Return (X, Y) of the center of cell containing provided text 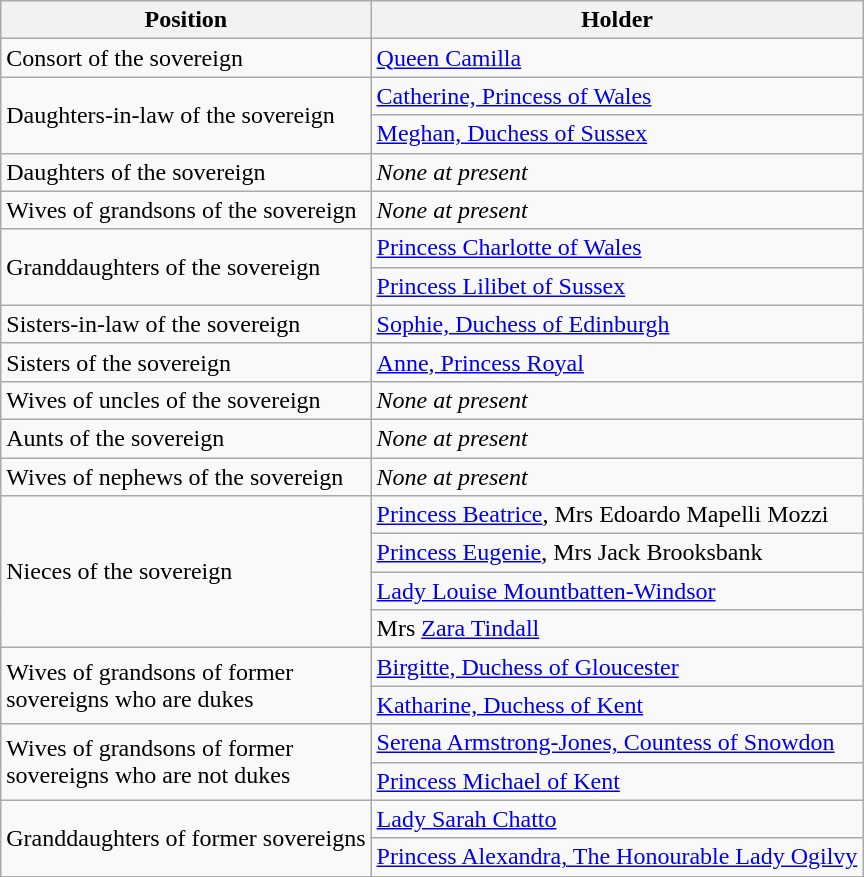
Sophie, Duchess of Edinburgh (617, 324)
Nieces of the sovereign (186, 572)
Position (186, 20)
Wives of grandsons of formersovereigns who are dukes (186, 686)
Princess Alexandra, The Honourable Lady Ogilvy (617, 857)
Katharine, Duchess of Kent (617, 705)
Wives of uncles of the sovereign (186, 400)
Princess Lilibet of Sussex (617, 286)
Holder (617, 20)
Queen Camilla (617, 58)
Birgitte, Duchess of Gloucester (617, 667)
Princess Michael of Kent (617, 781)
Wives of grandsons of the sovereign (186, 210)
Daughters of the sovereign (186, 172)
Wives of nephews of the sovereign (186, 477)
Meghan, Duchess of Sussex (617, 134)
Lady Louise Mountbatten-Windsor (617, 591)
Aunts of the sovereign (186, 438)
Serena Armstrong-Jones, Countess of Snowdon (617, 743)
Wives of grandsons of formersovereigns who are not dukes (186, 762)
Anne, Princess Royal (617, 362)
Catherine, Princess of Wales (617, 96)
Daughters-in-law of the sovereign (186, 115)
Sisters-in-law of the sovereign (186, 324)
Granddaughters of former sovereigns (186, 838)
Mrs Zara Tindall (617, 629)
Princess Eugenie, Mrs Jack Brooksbank (617, 553)
Lady Sarah Chatto (617, 819)
Sisters of the sovereign (186, 362)
Consort of the sovereign (186, 58)
Granddaughters of the sovereign (186, 267)
Princess Beatrice, Mrs Edoardo Mapelli Mozzi (617, 515)
Princess Charlotte of Wales (617, 248)
